Extract the [X, Y] coordinate from the center of the cell holding the provided text.  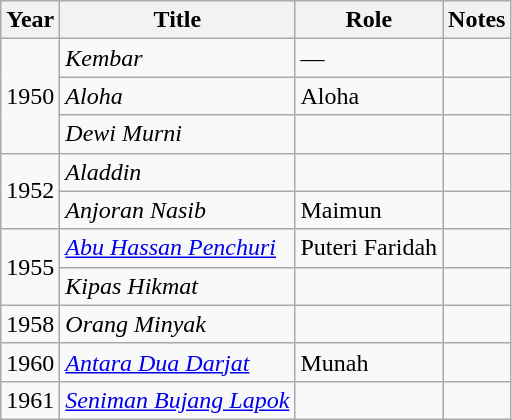
Role [369, 20]
Notes [477, 20]
Maimun [369, 210]
1960 [30, 362]
Year [30, 20]
Dewi Murni [178, 134]
1961 [30, 400]
Kembar [178, 58]
1955 [30, 267]
Antara Dua Darjat [178, 362]
1958 [30, 324]
Puteri Faridah [369, 248]
Munah [369, 362]
Abu Hassan Penchuri [178, 248]
Aladdin [178, 172]
1950 [30, 96]
Orang Minyak [178, 324]
Seniman Bujang Lapok [178, 400]
Kipas Hikmat [178, 286]
Anjoran Nasib [178, 210]
1952 [30, 191]
— [369, 58]
Title [178, 20]
